Pinpoint the cell where the given text exists, returning its (X, Y) midpoint coordinate. 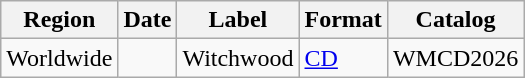
WMCD2026 (455, 58)
Worldwide (60, 58)
Catalog (455, 20)
Format (343, 20)
Region (60, 20)
CD (343, 58)
Witchwood (238, 58)
Date (148, 20)
Label (238, 20)
